Return [x, y] of the center of cell containing provided text 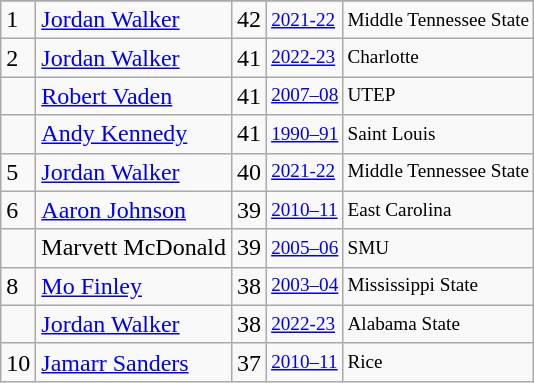
6 [18, 210]
42 [248, 20]
2005–06 [305, 248]
Mo Finley [134, 286]
Robert Vaden [134, 96]
2 [18, 58]
5 [18, 172]
8 [18, 286]
Andy Kennedy [134, 134]
10 [18, 362]
Alabama State [438, 324]
Mississippi State [438, 286]
Jamarr Sanders [134, 362]
37 [248, 362]
40 [248, 172]
1990–91 [305, 134]
Charlotte [438, 58]
Rice [438, 362]
2007–08 [305, 96]
1 [18, 20]
Marvett McDonald [134, 248]
UTEP [438, 96]
Aaron Johnson [134, 210]
2003–04 [305, 286]
Saint Louis [438, 134]
East Carolina [438, 210]
SMU [438, 248]
